Pinpoint the cell where the given text exists, returning its [X, Y] midpoint coordinate. 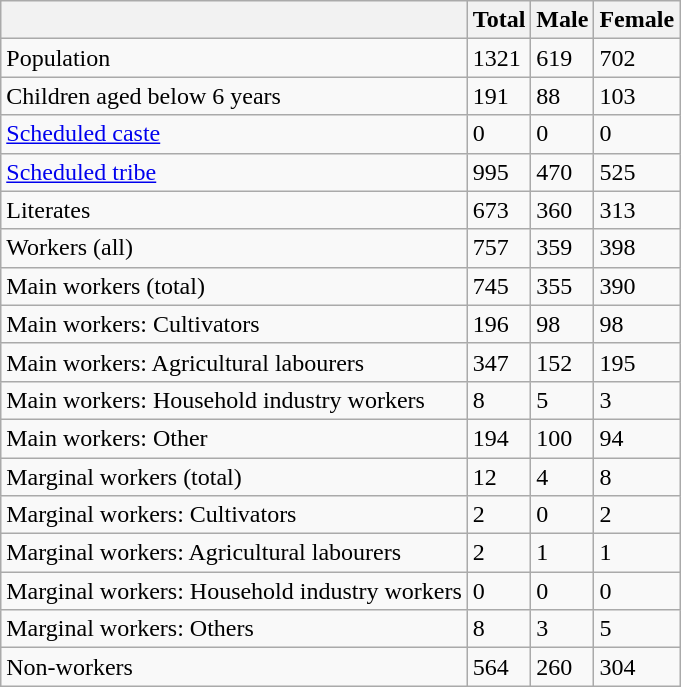
260 [562, 667]
390 [637, 286]
Main workers: Agricultural labourers [234, 362]
525 [637, 172]
Marginal workers: Household industry workers [234, 591]
Scheduled tribe [234, 172]
745 [499, 286]
702 [637, 58]
191 [499, 96]
152 [562, 362]
355 [562, 286]
Total [499, 20]
564 [499, 667]
359 [562, 248]
Male [562, 20]
398 [637, 248]
313 [637, 210]
103 [637, 96]
757 [499, 248]
1321 [499, 58]
196 [499, 324]
Main workers: Cultivators [234, 324]
619 [562, 58]
995 [499, 172]
673 [499, 210]
Marginal workers: Agricultural labourers [234, 553]
360 [562, 210]
Literates [234, 210]
Population [234, 58]
195 [637, 362]
Workers (all) [234, 248]
194 [499, 438]
Scheduled caste [234, 134]
Non-workers [234, 667]
12 [499, 477]
94 [637, 438]
Children aged below 6 years [234, 96]
304 [637, 667]
Main workers: Other [234, 438]
470 [562, 172]
88 [562, 96]
Marginal workers: Cultivators [234, 515]
Marginal workers (total) [234, 477]
Marginal workers: Others [234, 629]
Female [637, 20]
4 [562, 477]
Main workers (total) [234, 286]
347 [499, 362]
100 [562, 438]
Main workers: Household industry workers [234, 400]
